Find where the given text appears and provide that cell's center as [X, Y] coordinate. 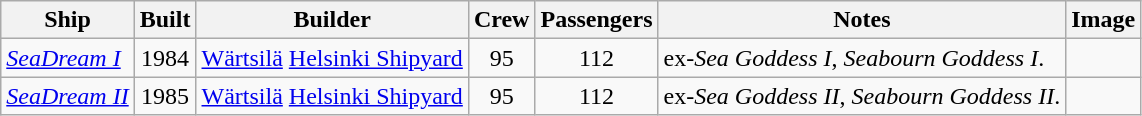
ex-Sea Goddess II, Seabourn Goddess II. [862, 96]
Image [1104, 20]
1984 [165, 58]
Passengers [596, 20]
SeaDream I [68, 58]
1985 [165, 96]
ex-Sea Goddess I, Seabourn Goddess I. [862, 58]
Ship [68, 20]
Builder [332, 20]
Built [165, 20]
SeaDream II [68, 96]
Notes [862, 20]
Crew [502, 20]
